From the cell containing the given text, extract its center point as [X, Y] coordinate. 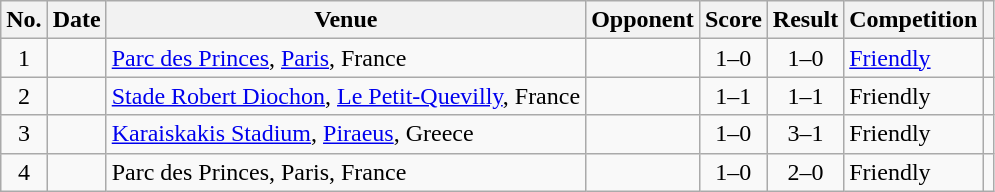
Score [733, 20]
2 [24, 96]
1 [24, 58]
Date [76, 20]
Venue [346, 20]
Stade Robert Diochon, Le Petit-Quevilly, France [346, 96]
Karaiskakis Stadium, Piraeus, Greece [346, 134]
Result [805, 20]
3–1 [805, 134]
Opponent [643, 20]
No. [24, 20]
2–0 [805, 172]
3 [24, 134]
4 [24, 172]
Competition [914, 20]
